Locate the cell with the specified text and output its (x, y) center coordinate. 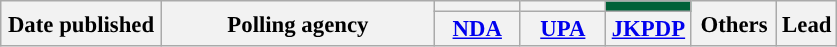
JKPDP (649, 30)
Lead (807, 24)
UPA (563, 30)
Polling agency (298, 24)
NDA (477, 30)
Others (734, 24)
Date published (82, 24)
